Return the (x, y) coordinate for the center point of the cell that contains the specified text.  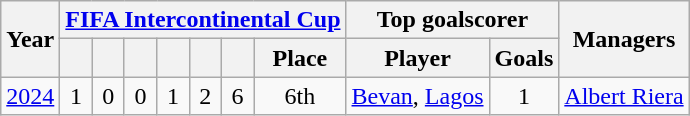
Top goalscorer (452, 20)
Player (418, 58)
6th (300, 96)
Albert Riera (624, 96)
FIFA Intercontinental Cup (203, 20)
Managers (624, 39)
Place (300, 58)
2 (205, 96)
6 (237, 96)
Bevan, Lagos (418, 96)
Goals (524, 58)
Year (30, 39)
2024 (30, 96)
